Extract the (X, Y) coordinate from the center of the cell holding the provided text.  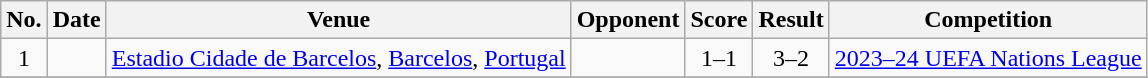
Opponent (628, 20)
Score (719, 20)
2023–24 UEFA Nations League (988, 58)
1–1 (719, 58)
1 (24, 58)
No. (24, 20)
Competition (988, 20)
3–2 (791, 58)
Date (76, 20)
Result (791, 20)
Estadio Cidade de Barcelos, Barcelos, Portugal (338, 58)
Venue (338, 20)
